Capture the cell that displays the provided text and extract its [X, Y] central coordinate. 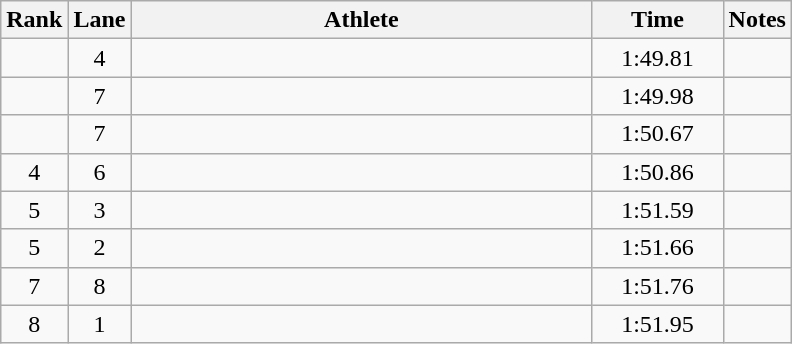
3 [100, 210]
1:51.66 [658, 248]
1 [100, 324]
1:50.67 [658, 134]
1:51.59 [658, 210]
Lane [100, 20]
Notes [757, 20]
Time [658, 20]
2 [100, 248]
1:51.76 [658, 286]
1:49.81 [658, 58]
1:49.98 [658, 96]
1:51.95 [658, 324]
6 [100, 172]
Rank [34, 20]
Athlete [362, 20]
1:50.86 [658, 172]
